Capture the cell that displays the provided text and extract its (X, Y) central coordinate. 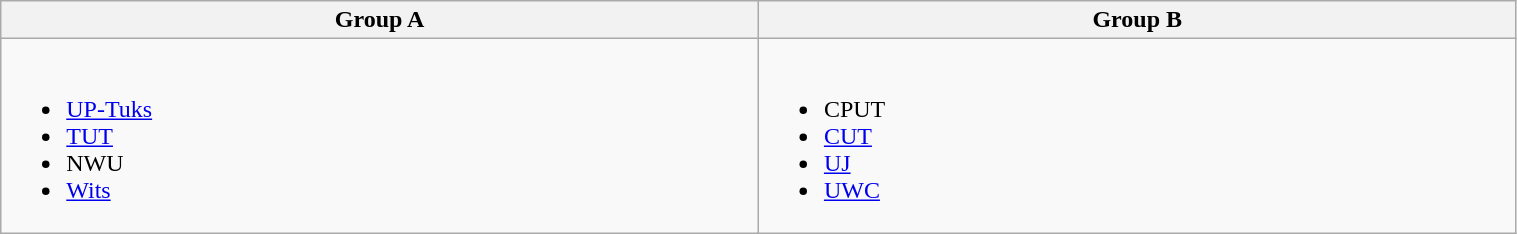
Group A (380, 20)
UP-TuksTUTNWUWits (380, 136)
Group B (1137, 20)
CPUTCUTUJUWC (1137, 136)
